Determine the [X, Y] coordinate at the center of the cell enclosing the given text.  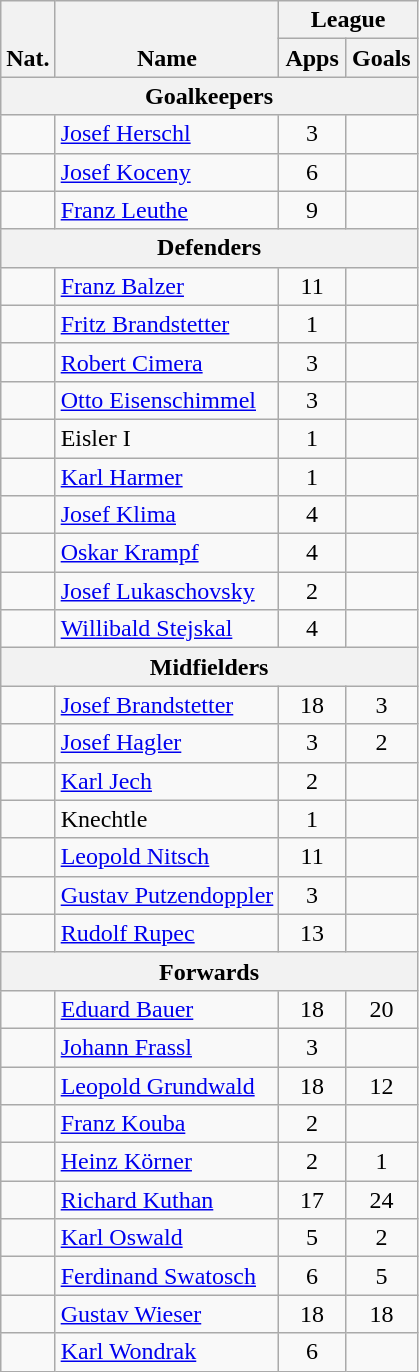
24 [381, 1200]
12 [381, 1085]
Eisler I [167, 438]
Leopold Nitsch [167, 857]
17 [312, 1200]
Forwards [210, 971]
Josef Brandstetter [167, 705]
9 [312, 210]
Karl Harmer [167, 477]
Karl Wondrak [167, 1352]
Willibald Stejskal [167, 629]
Nat. [28, 39]
Goals [381, 58]
Name [167, 39]
Otto Eisenschimmel [167, 400]
Josef Herschl [167, 134]
Karl Oswald [167, 1238]
Defenders [210, 248]
Eduard Bauer [167, 1009]
Johann Frassl [167, 1047]
Richard Kuthan [167, 1200]
Goalkeepers [210, 96]
Josef Klima [167, 515]
Ferdinand Swatosch [167, 1276]
Franz Balzer [167, 286]
Leopold Grundwald [167, 1085]
Robert Cimera [167, 362]
Midfielders [210, 667]
Rudolf Rupec [167, 933]
Josef Koceny [167, 172]
League [348, 20]
Franz Leuthe [167, 210]
Franz Kouba [167, 1124]
Karl Jech [167, 781]
13 [312, 933]
Gustav Wieser [167, 1314]
Josef Hagler [167, 743]
20 [381, 1009]
Knechtle [167, 819]
Josef Lukaschovsky [167, 591]
Fritz Brandstetter [167, 324]
Gustav Putzendoppler [167, 895]
Oskar Krampf [167, 553]
Heinz Körner [167, 1162]
Apps [312, 58]
